From the cell containing the given text, extract its center point as [x, y] coordinate. 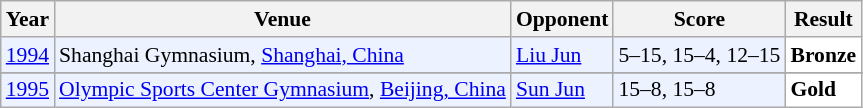
Opponent [562, 19]
Gold [823, 90]
Bronze [823, 55]
Year [28, 19]
1994 [28, 55]
Score [699, 19]
Liu Jun [562, 55]
15–8, 15–8 [699, 90]
Venue [282, 19]
5–15, 15–4, 12–15 [699, 55]
Olympic Sports Center Gymnasium, Beijing, China [282, 90]
Result [823, 19]
Shanghai Gymnasium, Shanghai, China [282, 55]
1995 [28, 90]
Sun Jun [562, 90]
